Capture the cell that displays the provided text and extract its (x, y) central coordinate. 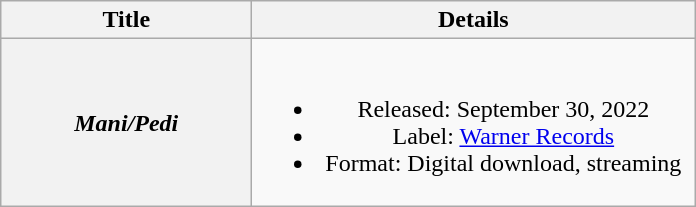
Details (474, 20)
Released: September 30, 2022Label: Warner RecordsFormat: Digital download, streaming (474, 122)
Mani/Pedi (126, 122)
Title (126, 20)
